Locate the cell with the specified text and output its [X, Y] center coordinate. 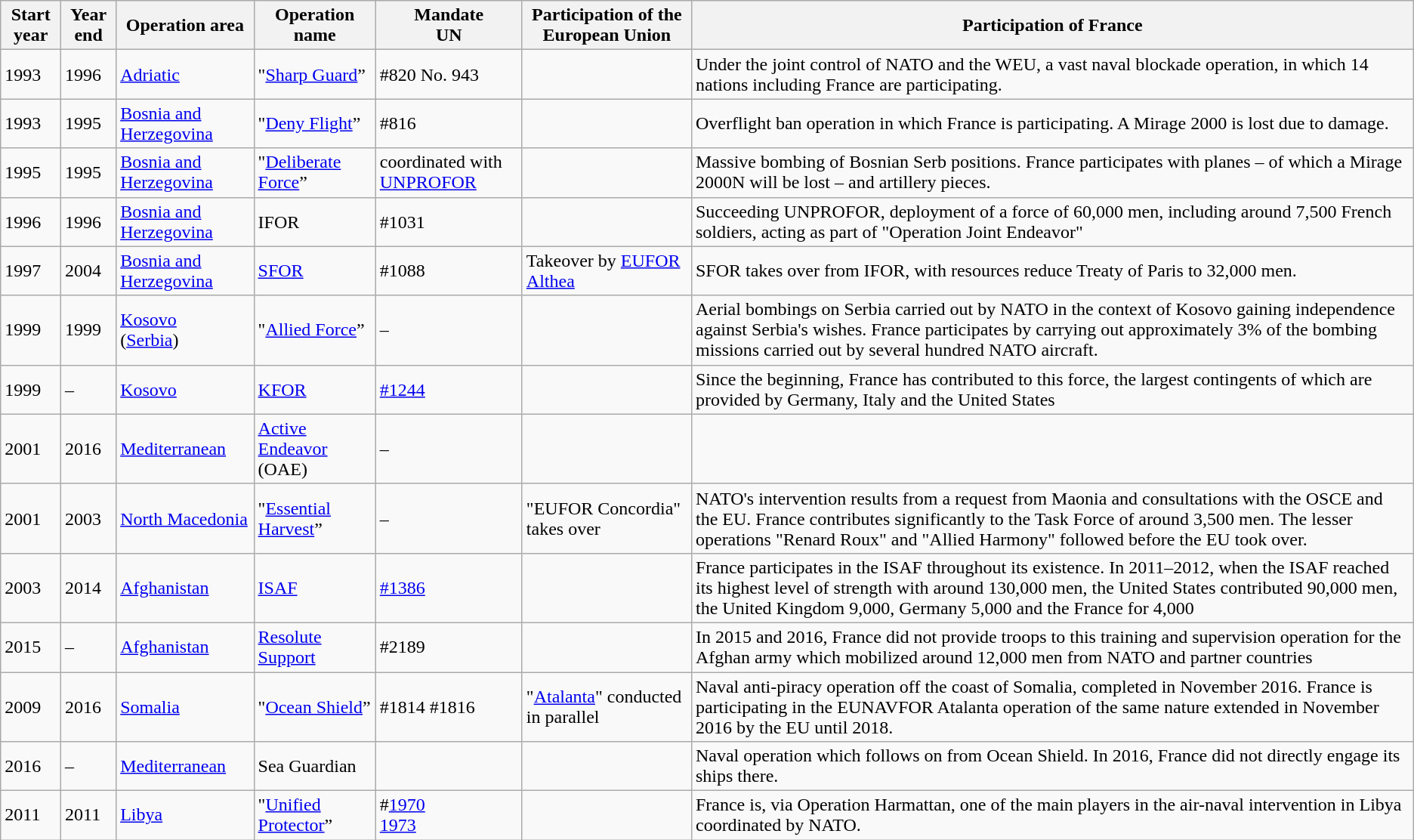
Active Endeavor (OAE) [314, 449]
"Allied Force” [314, 330]
Libya [185, 816]
2014 [89, 588]
#820 No. 943 [449, 74]
Naval operation which follows on from Ocean Shield. In 2016, France did not directly engage its ships there. [1052, 766]
North Macedonia [185, 518]
France is, via Operation Harmattan, one of the main players in the air-naval intervention in Libya coordinated by NATO. [1052, 816]
"EUFOR Concordia" takes over [607, 518]
Resolute Support [314, 647]
"Deliberate Force” [314, 172]
SFOR [314, 270]
Participation of France [1052, 26]
"Atalanta" conducted in parallel [607, 707]
Succeeding UNPROFOR, deployment of a force of 60,000 men, including around 7,500 French soldiers, acting as part of "Operation Joint Endeavor" [1052, 222]
MandateUN [449, 26]
Somalia [185, 707]
Takeover by EUFOR Althea [607, 270]
#1088 [449, 270]
#19701973 [449, 816]
#1031 [449, 222]
Overflight ban operation in which France is participating. A Mirage 2000 is lost due to damage. [1052, 124]
#1386 [449, 588]
#816 [449, 124]
2004 [89, 270]
Since the beginning, France has contributed to this force, the largest contingents of which are provided by Germany, Italy and the United States [1052, 390]
#1244 [449, 390]
"Sharp Guard” [314, 74]
Kosovo(Serbia) [185, 330]
IFOR [314, 222]
ISAF [314, 588]
Kosovo [185, 390]
"Deny Flight” [314, 124]
#1814 #1816 [449, 707]
"Ocean Shield” [314, 707]
1997 [31, 270]
Year end [89, 26]
#2189 [449, 647]
coordinated with UNPROFOR [449, 172]
"Unified Protector” [314, 816]
Adriatic [185, 74]
Start year [31, 26]
2015 [31, 647]
2009 [31, 707]
Under the joint control of NATO and the WEU, a vast naval blockade operation, in which 14 nations including France are participating. [1052, 74]
Massive bombing of Bosnian Serb positions. France participates with planes – of which a Mirage 2000N will be lost – and artillery pieces. [1052, 172]
Sea Guardian [314, 766]
Operation name [314, 26]
SFOR takes over from IFOR, with resources reduce Treaty of Paris to 32,000 men. [1052, 270]
KFOR [314, 390]
Participation of the European Union [607, 26]
"Essential Harvest” [314, 518]
Operation area [185, 26]
